Pinpoint the cell where the given text exists, returning its (x, y) midpoint coordinate. 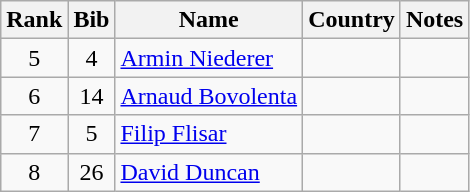
Rank (34, 20)
Country (352, 20)
7 (34, 134)
Filip Flisar (209, 134)
Notes (434, 20)
David Duncan (209, 172)
14 (92, 96)
8 (34, 172)
6 (34, 96)
26 (92, 172)
Bib (92, 20)
Name (209, 20)
4 (92, 58)
Arnaud Bovolenta (209, 96)
Armin Niederer (209, 58)
